Output the [X, Y] coordinate of the center of the cell containing the given text.  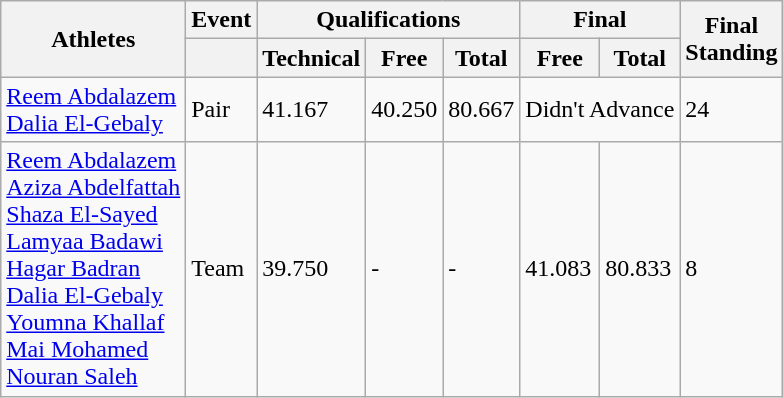
Athletes [94, 39]
24 [732, 110]
41.083 [560, 269]
Final [600, 20]
FinalStanding [732, 39]
Technical [312, 58]
Reem AbdalazemAziza AbdelfattahShaza El-SayedLamyaa BadawiHagar BadranDalia El-GebalyYoumna KhallafMai MohamedNouran Saleh [94, 269]
Event [222, 20]
41.167 [312, 110]
Didn't Advance [600, 110]
Team [222, 269]
80.833 [640, 269]
8 [732, 269]
39.750 [312, 269]
80.667 [482, 110]
Pair [222, 110]
Qualifications [388, 20]
40.250 [404, 110]
Reem AbdalazemDalia El-Gebaly [94, 110]
